Return (x, y) of the center of cell containing provided text 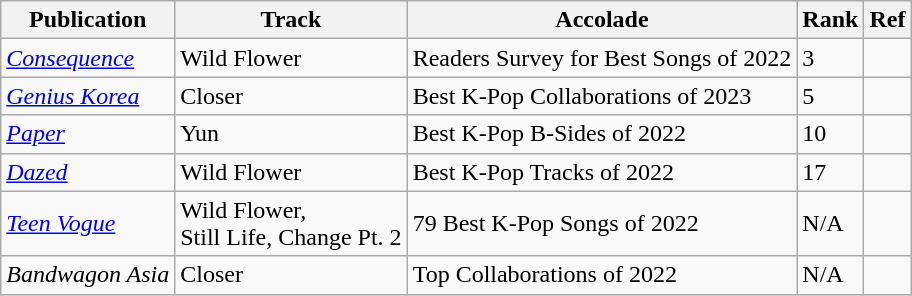
Top Collaborations of 2022 (602, 275)
79 Best K-Pop Songs of 2022 (602, 224)
Best K-Pop B-Sides of 2022 (602, 134)
Teen Vogue (88, 224)
Dazed (88, 172)
Best K-Pop Tracks of 2022 (602, 172)
5 (830, 96)
Publication (88, 20)
Ref (888, 20)
Wild Flower,Still Life, Change Pt. 2 (291, 224)
Bandwagon Asia (88, 275)
10 (830, 134)
Genius Korea (88, 96)
Consequence (88, 58)
Best K-Pop Collaborations of 2023 (602, 96)
Rank (830, 20)
Yun (291, 134)
17 (830, 172)
Readers Survey for Best Songs of 2022 (602, 58)
Accolade (602, 20)
3 (830, 58)
Paper (88, 134)
Track (291, 20)
